Search for the cell housing the specified text and yield its (x, y) center coordinate. 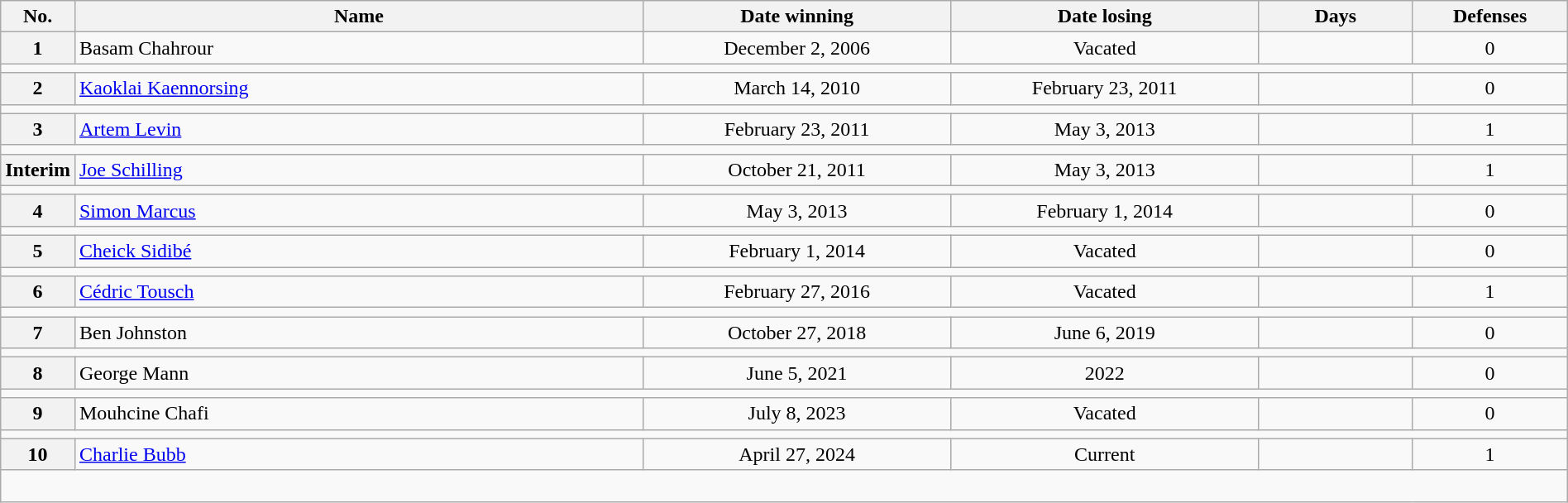
Simon Marcus (359, 210)
June 6, 2019 (1105, 333)
Mouhcine Chafi (359, 414)
Interim (38, 170)
8 (38, 373)
10 (38, 454)
December 2, 2006 (796, 48)
6 (38, 292)
October 21, 2011 (796, 170)
Days (1336, 17)
June 5, 2021 (796, 373)
October 27, 2018 (796, 333)
July 8, 2023 (796, 414)
3 (38, 129)
Cédric Tousch (359, 292)
Kaoklai Kaennorsing (359, 89)
Date winning (796, 17)
5 (38, 251)
Basam Chahrour (359, 48)
Current (1105, 454)
No. (38, 17)
2 (38, 89)
Name (359, 17)
Charlie Bubb (359, 454)
March 14, 2010 (796, 89)
Joe Schilling (359, 170)
2022 (1105, 373)
9 (38, 414)
Cheick Sidibé (359, 251)
Artem Levin (359, 129)
Defenses (1490, 17)
Date losing (1105, 17)
April 27, 2024 (796, 454)
4 (38, 210)
7 (38, 333)
Ben Johnston (359, 333)
February 27, 2016 (796, 292)
George Mann (359, 373)
